Locate the cell with the specified text and output its [X, Y] center coordinate. 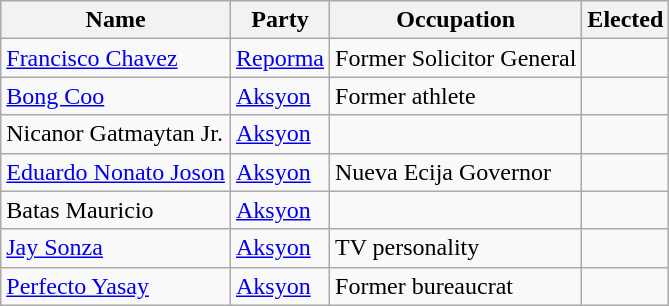
Nueva Ecija Governor [456, 172]
Occupation [456, 20]
Former athlete [456, 96]
Name [116, 20]
Former bureaucrat [456, 286]
Batas Mauricio [116, 210]
TV personality [456, 248]
Jay Sonza [116, 248]
Elected [626, 20]
Reporma [280, 58]
Party [280, 20]
Francisco Chavez [116, 58]
Eduardo Nonato Joson [116, 172]
Nicanor Gatmaytan Jr. [116, 134]
Former Solicitor General [456, 58]
Bong Coo [116, 96]
Perfecto Yasay [116, 286]
